Locate the cell with the specified text and output its (x, y) center coordinate. 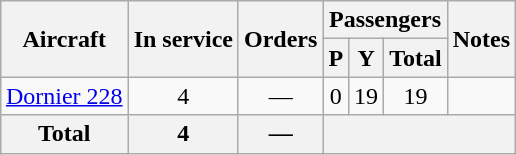
Y (366, 58)
P (336, 58)
Notes (481, 39)
0 (336, 96)
Aircraft (64, 39)
Passengers (385, 20)
In service (183, 39)
Dornier 228 (64, 96)
Orders (280, 39)
